Return (X, Y) of the center of cell containing provided text 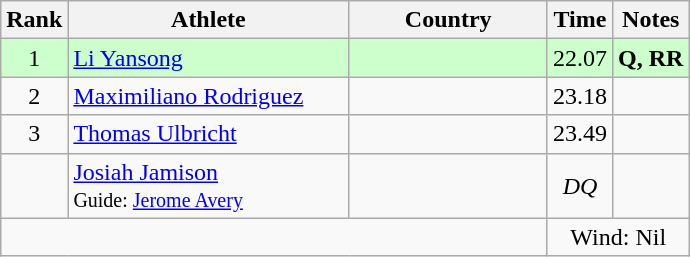
23.49 (580, 134)
3 (34, 134)
Time (580, 20)
Li Yansong (208, 58)
Josiah JamisonGuide: Jerome Avery (208, 186)
Q, RR (651, 58)
22.07 (580, 58)
1 (34, 58)
2 (34, 96)
Rank (34, 20)
Maximiliano Rodriguez (208, 96)
Wind: Nil (618, 237)
Athlete (208, 20)
23.18 (580, 96)
Country (448, 20)
Thomas Ulbricht (208, 134)
Notes (651, 20)
DQ (580, 186)
